Scan for the cell matching the given text and deliver its [x, y] coordinate at center. 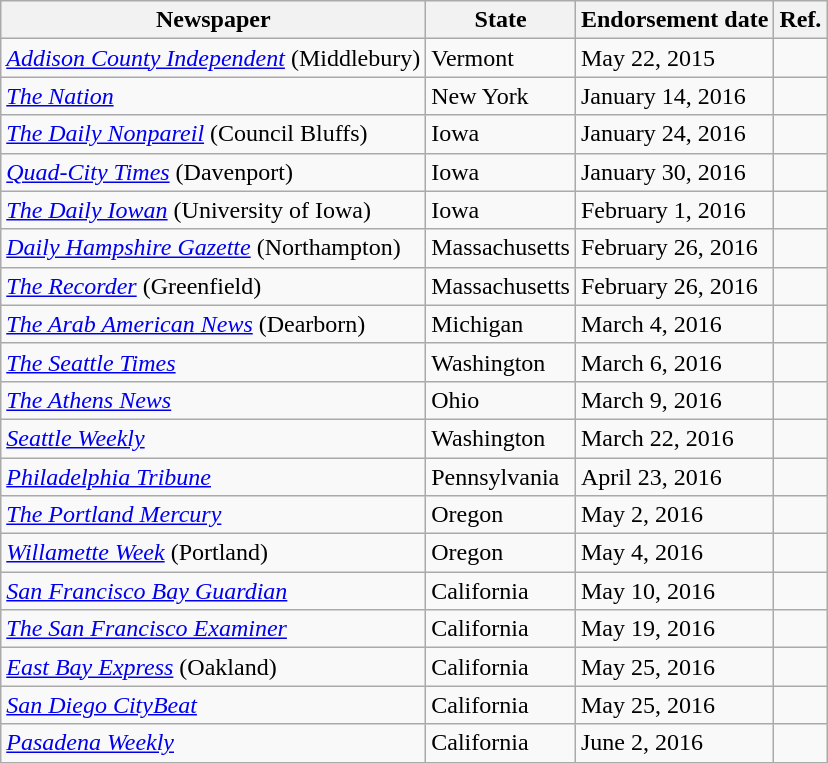
March 6, 2016 [674, 362]
May 10, 2016 [674, 591]
Daily Hampshire Gazette (Northampton) [214, 248]
Philadelphia Tribune [214, 477]
May 22, 2015 [674, 58]
The Daily Nonpareil (Council Bluffs) [214, 134]
The Recorder (Greenfield) [214, 286]
The Seattle Times [214, 362]
Michigan [501, 324]
Ohio [501, 400]
March 9, 2016 [674, 400]
The Arab American News (Dearborn) [214, 324]
New York [501, 96]
The Portland Mercury [214, 515]
Pasadena Weekly [214, 743]
The Athens News [214, 400]
The Daily Iowan (University of Iowa) [214, 210]
State [501, 20]
January 24, 2016 [674, 134]
The San Francisco Examiner [214, 629]
Addison County Independent (Middlebury) [214, 58]
June 2, 2016 [674, 743]
January 30, 2016 [674, 172]
April 23, 2016 [674, 477]
Quad-City Times (Davenport) [214, 172]
March 4, 2016 [674, 324]
Newspaper [214, 20]
Seattle Weekly [214, 438]
The Nation [214, 96]
Endorsement date [674, 20]
Vermont [501, 58]
Willamette Week (Portland) [214, 553]
May 19, 2016 [674, 629]
Pennsylvania [501, 477]
San Francisco Bay Guardian [214, 591]
May 2, 2016 [674, 515]
Ref. [800, 20]
East Bay Express (Oakland) [214, 667]
February 1, 2016 [674, 210]
March 22, 2016 [674, 438]
January 14, 2016 [674, 96]
San Diego CityBeat [214, 705]
May 4, 2016 [674, 553]
